Search for the cell housing the specified text and yield its [X, Y] center coordinate. 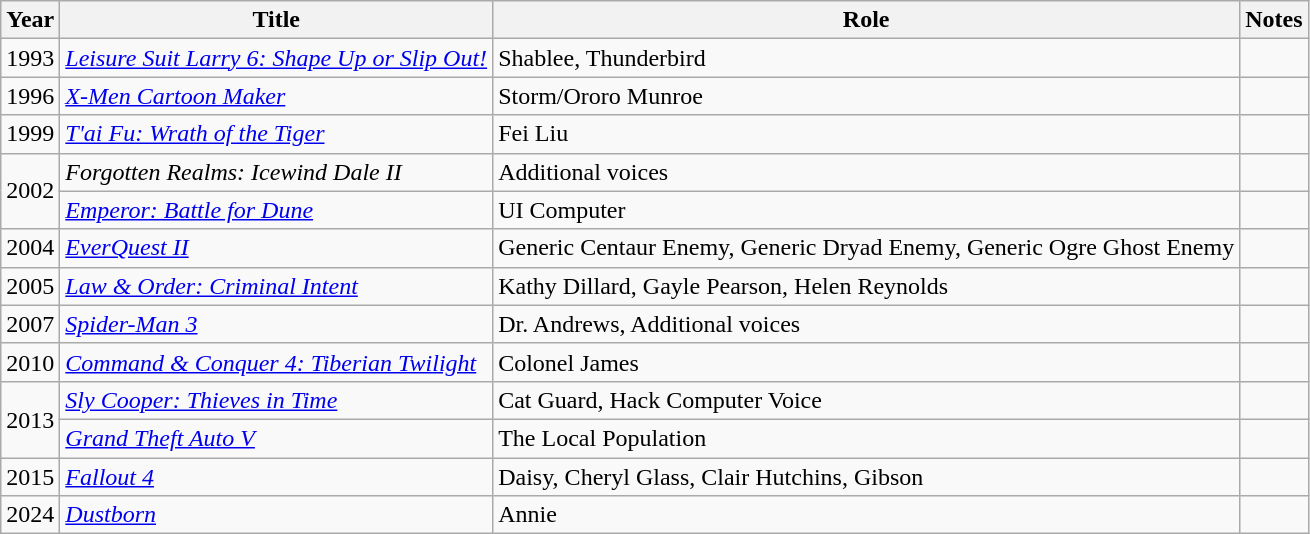
2007 [30, 324]
2002 [30, 191]
1999 [30, 134]
Law & Order: Criminal Intent [276, 286]
Title [276, 20]
2013 [30, 419]
2024 [30, 515]
Storm/Ororo Munroe [866, 96]
Command & Conquer 4: Tiberian Twilight [276, 362]
Generic Centaur Enemy, Generic Dryad Enemy, Generic Ogre Ghost Enemy [866, 248]
Forgotten Realms: Icewind Dale II [276, 172]
Fallout 4 [276, 477]
T'ai Fu: Wrath of the Tiger [276, 134]
Annie [866, 515]
Role [866, 20]
Emperor: Battle for Dune [276, 210]
X-Men Cartoon Maker [276, 96]
UI Computer [866, 210]
The Local Population [866, 438]
2005 [30, 286]
Notes [1274, 20]
Kathy Dillard, Gayle Pearson, Helen Reynolds [866, 286]
Shablee, Thunderbird [866, 58]
1993 [30, 58]
Colonel James [866, 362]
Cat Guard, Hack Computer Voice [866, 400]
Year [30, 20]
Spider-Man 3 [276, 324]
Leisure Suit Larry 6: Shape Up or Slip Out! [276, 58]
Dustborn [276, 515]
2004 [30, 248]
2015 [30, 477]
Additional voices [866, 172]
Dr. Andrews, Additional voices [866, 324]
Sly Cooper: Thieves in Time [276, 400]
2010 [30, 362]
Daisy, Cheryl Glass, Clair Hutchins, Gibson [866, 477]
EverQuest II [276, 248]
Fei Liu [866, 134]
1996 [30, 96]
Grand Theft Auto V [276, 438]
